Return (x, y) of the center of cell containing provided text 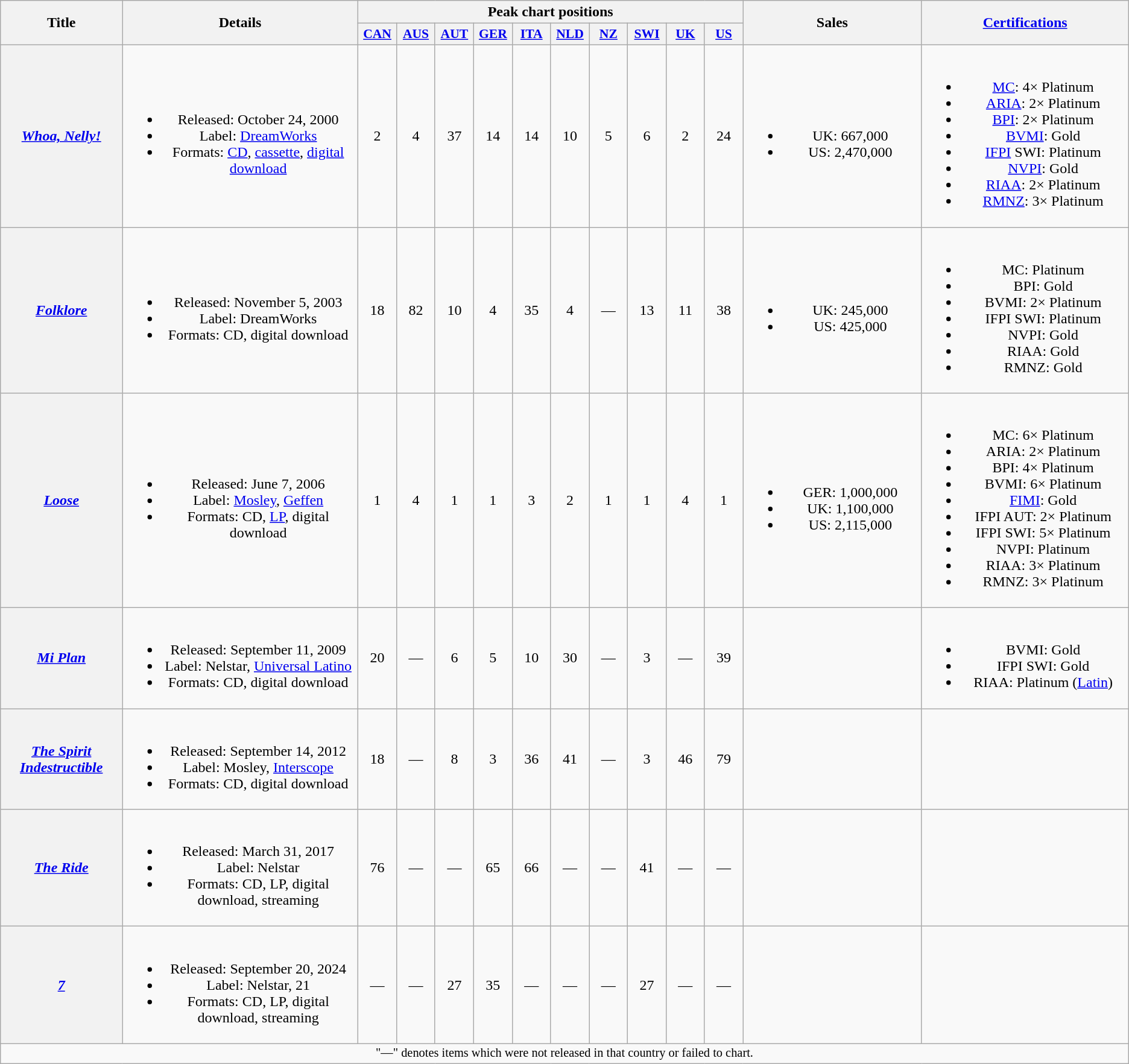
37 (454, 136)
Title (62, 23)
38 (724, 310)
66 (531, 868)
US (724, 34)
Peak chart positions (551, 12)
UK (686, 34)
24 (724, 136)
Mi Plan (62, 659)
Released: March 31, 2017Label: NelstarFormats: CD, LP, digital download, streaming (240, 868)
Whoa, Nelly! (62, 136)
Released: June 7, 2006Label: Mosley, GeffenFormats: CD, LP, digital download (240, 501)
Certifications (1025, 23)
36 (531, 759)
Released: September 11, 2009Label: Nelstar, Universal LatinoFormats: CD, digital download (240, 659)
BVMI: GoldIFPI SWI: GoldRIAA: Platinum (Latin) (1025, 659)
UK: 667,000US: 2,470,000 (832, 136)
82 (416, 310)
"—" denotes items which were not released in that country or failed to chart. (564, 1054)
46 (686, 759)
MC: 4× PlatinumARIA: 2× PlatinumBPI: 2× PlatinumBVMI: GoldIFPI SWI: PlatinumNVPI: GoldRIAA: 2× PlatinumRMNZ: 3× Platinum (1025, 136)
Folklore (62, 310)
Released: October 24, 2000Label: DreamWorksFormats: CD, cassette, digital download (240, 136)
20 (378, 659)
Details (240, 23)
SWI (647, 34)
7 (62, 985)
79 (724, 759)
NZ (609, 34)
30 (570, 659)
ITA (531, 34)
Released: November 5, 2003Label: DreamWorksFormats: CD, digital download (240, 310)
65 (493, 868)
GER: 1,000,000UK: 1,100,000US: 2,115,000 (832, 501)
CAN (378, 34)
NLD (570, 34)
AUS (416, 34)
11 (686, 310)
39 (724, 659)
GER (493, 34)
76 (378, 868)
8 (454, 759)
AUT (454, 34)
Loose (62, 501)
The Spirit Indestructible (62, 759)
13 (647, 310)
Released: September 14, 2012Label: Mosley, InterscopeFormats: CD, digital download (240, 759)
MC: PlatinumBPI: GoldBVMI: 2× PlatinumIFPI SWI: PlatinumNVPI: GoldRIAA: GoldRMNZ: Gold (1025, 310)
The Ride (62, 868)
Released: September 20, 2024Label: Nelstar, 21Formats: CD, LP, digital download, streaming (240, 985)
Sales (832, 23)
UK: 245,000US: 425,000 (832, 310)
